Return the [x, y] coordinate for the center point of the cell that contains the specified text.  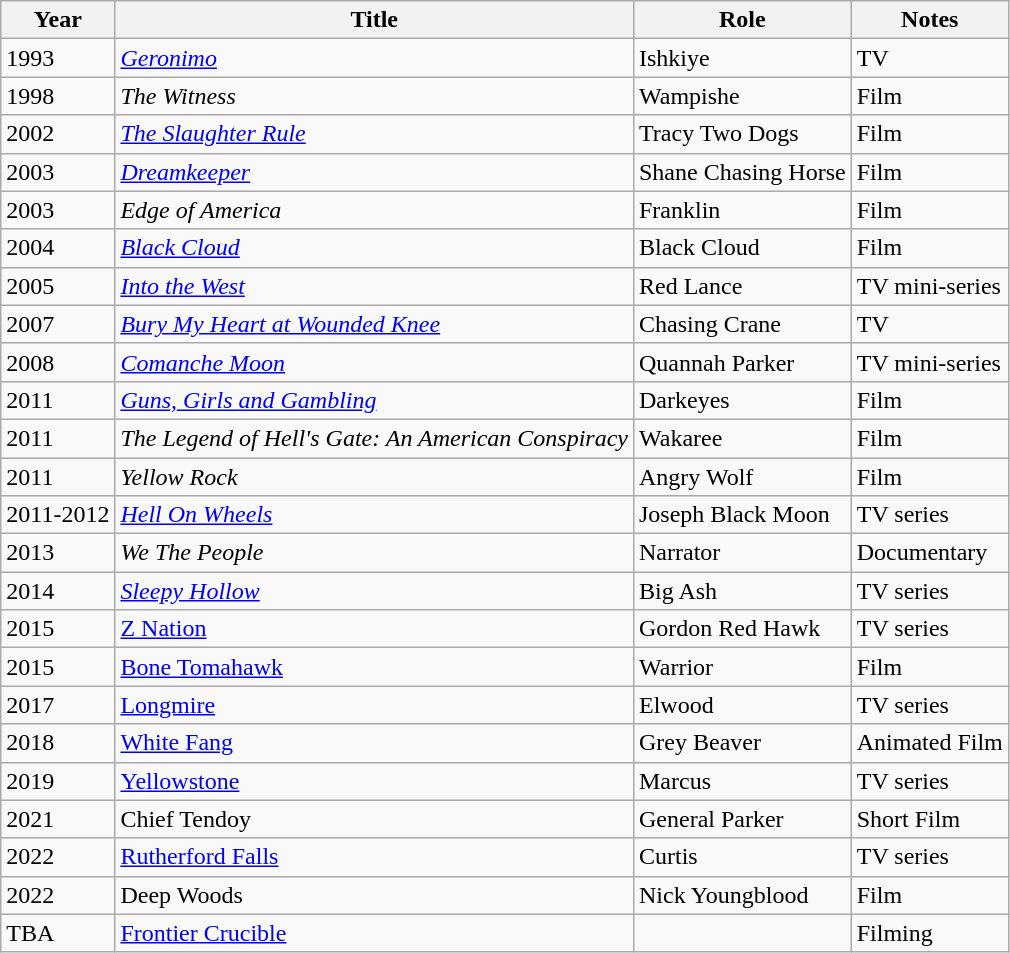
Rutherford Falls [374, 857]
2007 [58, 324]
The Legend of Hell's Gate: An American Conspiracy [374, 438]
Guns, Girls and Gambling [374, 400]
Short Film [930, 819]
Quannah Parker [742, 362]
Nick Youngblood [742, 895]
Hell On Wheels [374, 515]
Elwood [742, 705]
Joseph Black Moon [742, 515]
Big Ash [742, 591]
Z Nation [374, 629]
The Slaughter Rule [374, 134]
2021 [58, 819]
Chasing Crane [742, 324]
Franklin [742, 210]
2014 [58, 591]
2008 [58, 362]
Narrator [742, 553]
Warrior [742, 667]
Bone Tomahawk [374, 667]
Shane Chasing Horse [742, 172]
Geronimo [374, 58]
Wakaree [742, 438]
Longmire [374, 705]
Curtis [742, 857]
Tracy Two Dogs [742, 134]
2002 [58, 134]
Year [58, 20]
Notes [930, 20]
Bury My Heart at Wounded Knee [374, 324]
Marcus [742, 781]
Ishkiye [742, 58]
Filming [930, 933]
2019 [58, 781]
Darkeyes [742, 400]
2017 [58, 705]
2004 [58, 248]
General Parker [742, 819]
1993 [58, 58]
Gordon Red Hawk [742, 629]
2013 [58, 553]
Comanche Moon [374, 362]
Role [742, 20]
Chief Tendoy [374, 819]
2011-2012 [58, 515]
Frontier Crucible [374, 933]
1998 [58, 96]
Title [374, 20]
White Fang [374, 743]
Into the West [374, 286]
Red Lance [742, 286]
Sleepy Hollow [374, 591]
Dreamkeeper [374, 172]
Yellowstone [374, 781]
Wampishe [742, 96]
The Witness [374, 96]
Documentary [930, 553]
Deep Woods [374, 895]
Grey Beaver [742, 743]
We The People [374, 553]
Animated Film [930, 743]
Angry Wolf [742, 477]
2005 [58, 286]
2018 [58, 743]
Yellow Rock [374, 477]
Edge of America [374, 210]
TBA [58, 933]
